Find where the given text appears and provide that cell's center as [x, y] coordinate. 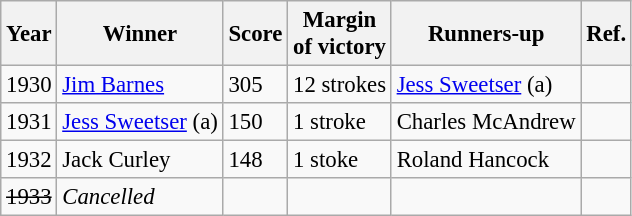
1931 [29, 122]
1932 [29, 160]
Cancelled [140, 197]
Roland Hancock [486, 160]
Ref. [606, 34]
Charles McAndrew [486, 122]
1930 [29, 85]
Marginof victory [340, 34]
Jim Barnes [140, 85]
Runners-up [486, 34]
Year [29, 34]
Jack Curley [140, 160]
Winner [140, 34]
Score [256, 34]
1933 [29, 197]
148 [256, 160]
1 stoke [340, 160]
12 strokes [340, 85]
150 [256, 122]
1 stroke [340, 122]
305 [256, 85]
